For the text-containing cell, return its midpoint in [x, y] coordinate format. 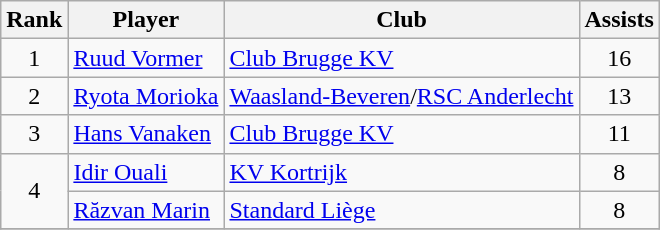
4 [34, 191]
11 [619, 134]
Hans Vanaken [146, 134]
3 [34, 134]
KV Kortrijk [402, 172]
Ryota Morioka [146, 96]
Idir Ouali [146, 172]
1 [34, 58]
16 [619, 58]
Răzvan Marin [146, 210]
Ruud Vormer [146, 58]
Club [402, 20]
Rank [34, 20]
2 [34, 96]
Assists [619, 20]
Standard Liège [402, 210]
Waasland-Beveren/RSC Anderlecht [402, 96]
13 [619, 96]
Player [146, 20]
